Extract the [x, y] coordinate from the center of the cell holding the provided text.  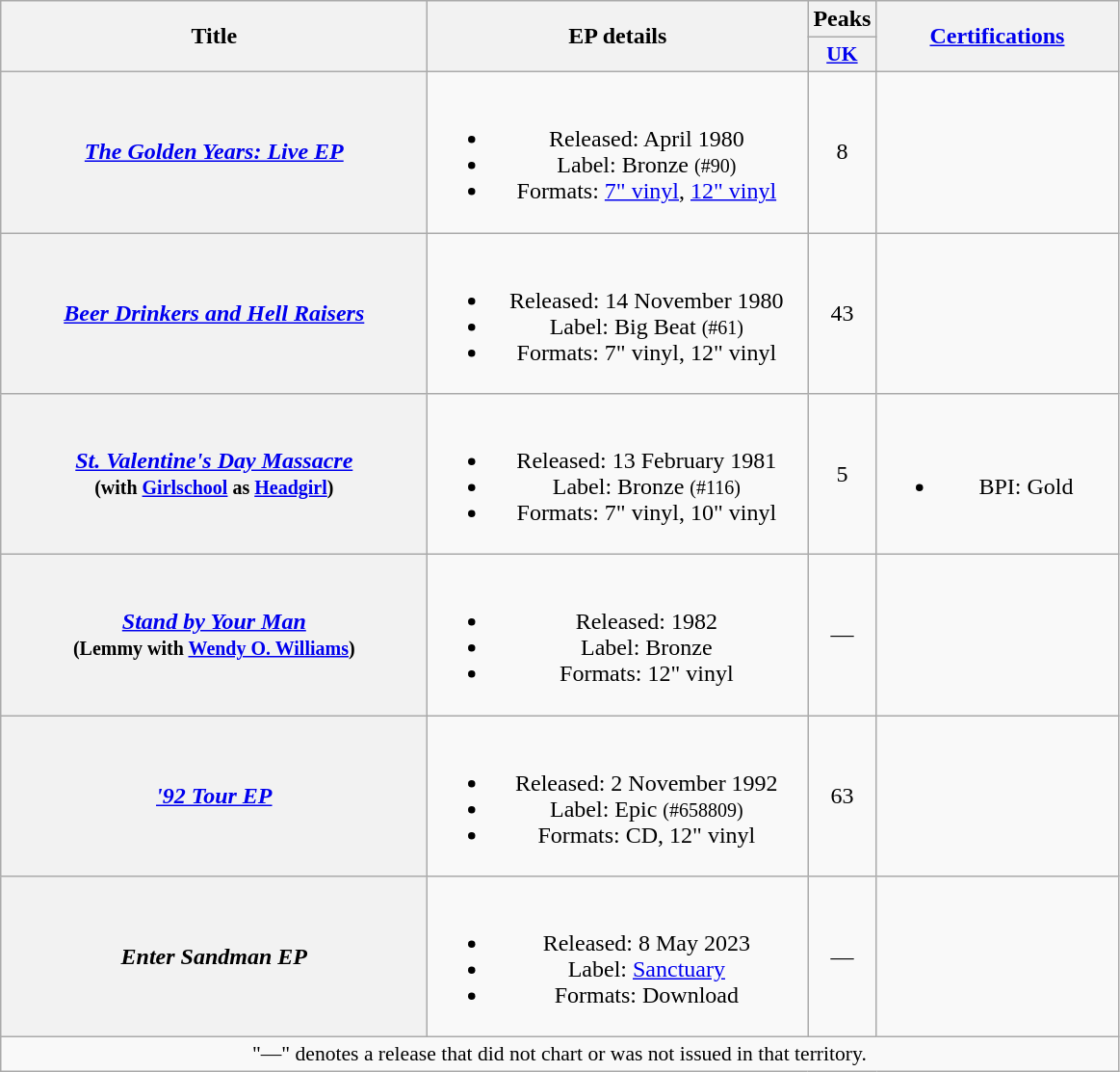
The Golden Years: Live EP [214, 152]
Released: 2 November 1992Label: Epic (#658809)Formats: CD, 12" vinyl [618, 796]
'92 Tour EP [214, 796]
Stand by Your Man(Lemmy with Wendy O. Williams) [214, 636]
Released: 14 November 1980Label: Big Beat (#61)Formats: 7" vinyl, 12" vinyl [618, 314]
BPI: Gold [998, 474]
43 [842, 314]
St. Valentine's Day Massacre(with Girlschool as Headgirl) [214, 474]
Released: 8 May 2023Label: SanctuaryFormats: Download [618, 957]
63 [842, 796]
Title [214, 37]
Beer Drinkers and Hell Raisers [214, 314]
Certifications [998, 37]
Released: 1982Label: BronzeFormats: 12" vinyl [618, 636]
"—" denotes a release that did not chart or was not issued in that territory. [560, 1055]
Released: 13 February 1981Label: Bronze (#116)Formats: 7" vinyl, 10" vinyl [618, 474]
Released: April 1980Label: Bronze (#90)Formats: 7" vinyl, 12" vinyl [618, 152]
EP details [618, 37]
Enter Sandman EP [214, 957]
5 [842, 474]
Peaks [842, 19]
8 [842, 152]
UK [842, 55]
